Determine the (x, y) coordinate at the center of the cell enclosing the given text.  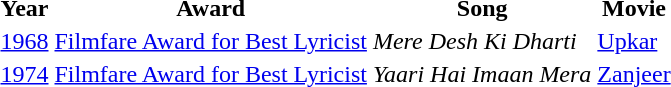
Filmfare Award for Best Lyricist (210, 41)
Mere Desh Ki Dharti (482, 41)
